Return (x, y) of the center of cell containing provided text 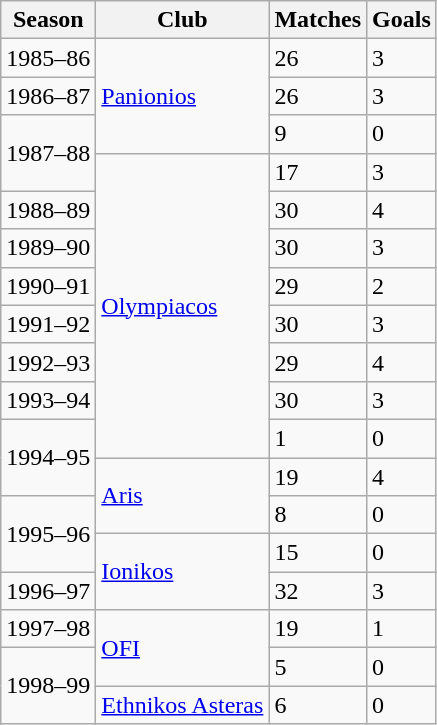
1990–91 (48, 286)
9 (318, 134)
Ionikos (182, 572)
1994–95 (48, 457)
5 (318, 667)
Ethnikos Asteras (182, 705)
1998–99 (48, 686)
Olympiacos (182, 305)
17 (318, 172)
6 (318, 705)
1991–92 (48, 324)
1993–94 (48, 400)
1988–89 (48, 210)
Aris (182, 496)
1992–93 (48, 362)
32 (318, 591)
Club (182, 20)
Panionios (182, 96)
1995–96 (48, 534)
1985–86 (48, 58)
1989–90 (48, 248)
1997–98 (48, 629)
2 (402, 286)
8 (318, 515)
1987–88 (48, 153)
1986–87 (48, 96)
OFI (182, 648)
Matches (318, 20)
1996–97 (48, 591)
Goals (402, 20)
Season (48, 20)
15 (318, 553)
